Extract the (x, y) coordinate from the center of the cell holding the provided text.  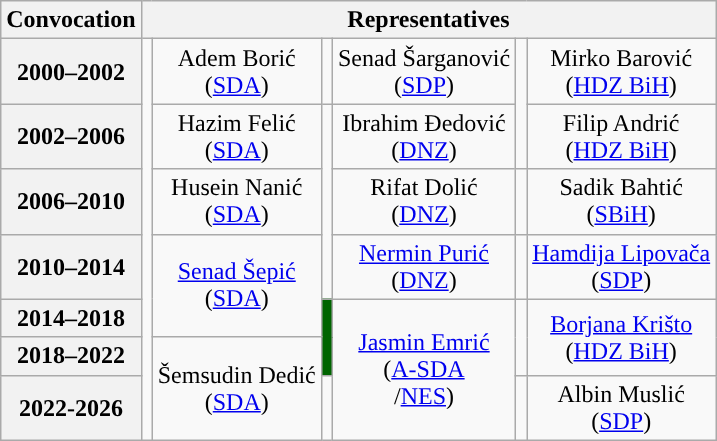
Ibrahim Ðedović(DNZ) (424, 136)
2018–2022 (71, 356)
Nermin Purić(DNZ) (424, 266)
Hazim Felić(SDA) (236, 136)
2014–2018 (71, 318)
2010–2014 (71, 266)
Borjana Krišto(HDZ BiH) (622, 337)
2006–2010 (71, 202)
Rifat Dolić(DNZ) (424, 202)
Hamdija Lipovača(SDP) (622, 266)
2002–2006 (71, 136)
Senad Šepić(SDA) (236, 286)
2022-2026 (71, 408)
Senad Šarganović(SDP) (424, 72)
Husein Nanić(SDA) (236, 202)
Jasmin Emrić(A-SDA/NES) (424, 370)
2000–2002 (71, 72)
Šemsudin Dedić(SDA) (236, 388)
Albin Muslić(SDP) (622, 408)
Mirko Barović(HDZ BiH) (622, 72)
Adem Borić(SDA) (236, 72)
Filip Andrić(HDZ BiH) (622, 136)
Representatives (428, 20)
Convocation (71, 20)
Sadik Bahtić(SBiH) (622, 202)
